Detect which cell encompasses the target text, then output its [X, Y] center coordinate. 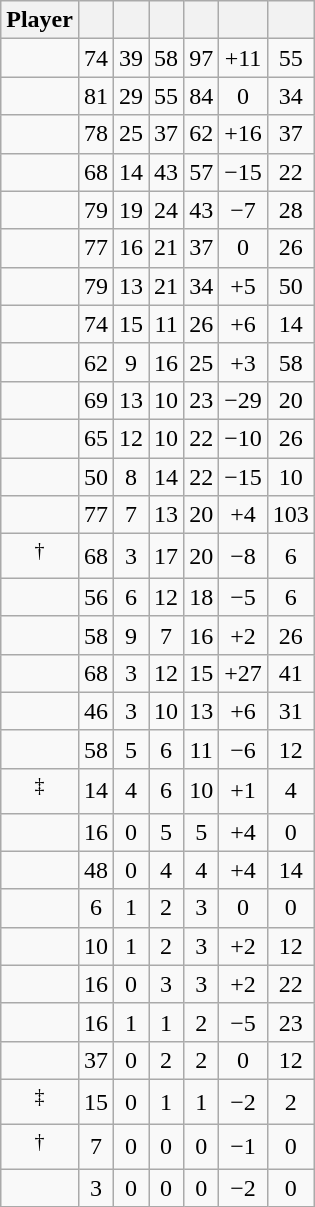
+5 [244, 286]
65 [96, 438]
+27 [244, 673]
−1 [244, 1146]
78 [96, 134]
Player [40, 20]
−7 [244, 210]
56 [96, 597]
+1 [244, 790]
8 [132, 477]
−6 [244, 749]
46 [96, 711]
84 [202, 96]
48 [96, 870]
24 [166, 210]
81 [96, 96]
+11 [244, 58]
−29 [244, 400]
28 [290, 210]
17 [166, 556]
57 [202, 172]
−10 [244, 438]
18 [202, 597]
+3 [244, 362]
31 [290, 711]
41 [290, 673]
+16 [244, 134]
29 [132, 96]
97 [202, 58]
19 [132, 210]
103 [290, 515]
−8 [244, 556]
39 [132, 58]
69 [96, 400]
